Identify which cell holds the provided text, then report its [X, Y] central coordinate. 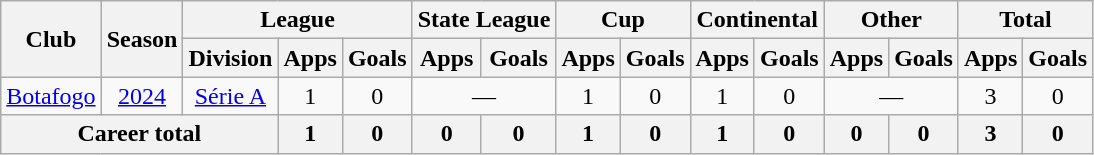
Continental [757, 20]
Cup [623, 20]
Club [51, 39]
League [298, 20]
Division [230, 58]
Total [1025, 20]
Other [891, 20]
Career total [140, 134]
State League [484, 20]
Season [142, 39]
2024 [142, 96]
Botafogo [51, 96]
Série A [230, 96]
